Find where the given text appears and provide that cell's center as [x, y] coordinate. 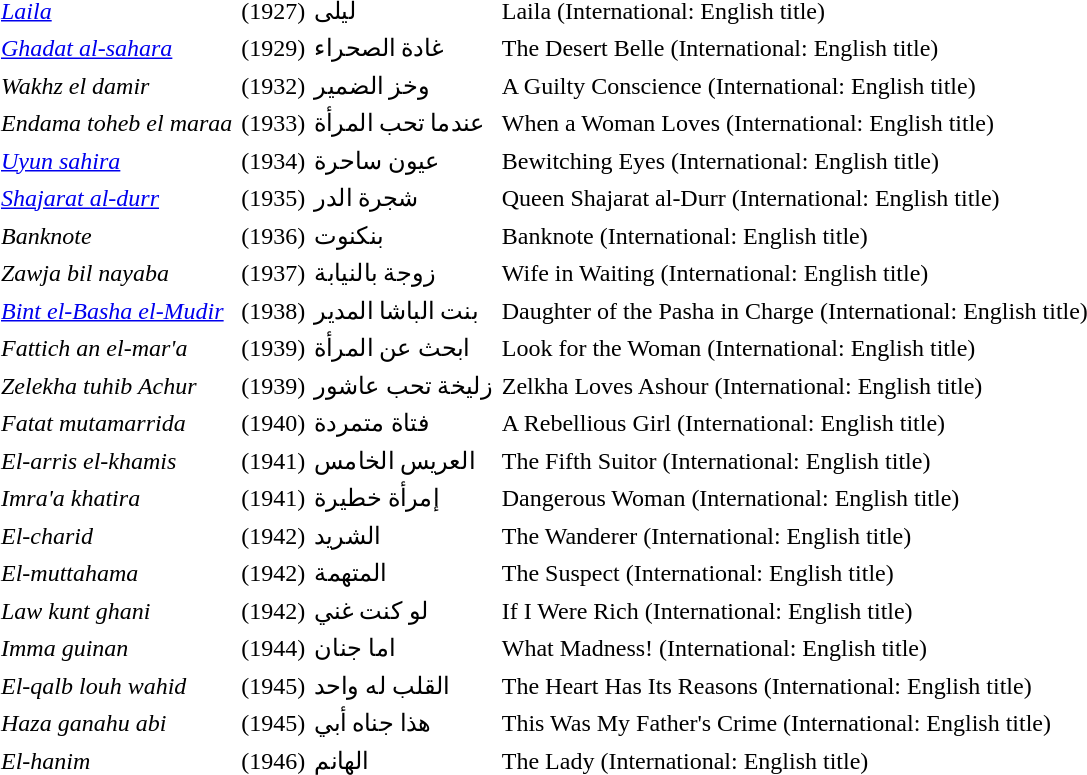
(1932) [273, 85]
(1937) [273, 273]
هذا جناه أبي [403, 723]
زليخة تحب عاشور [403, 385]
(1940) [273, 423]
إمرأة خطيرة [403, 497]
(1944) [273, 647]
غادة الصحراء [403, 47]
اما جنان [403, 647]
العريس الخامس [403, 460]
بنكنوت [403, 235]
شجرة الدر [403, 197]
الشريد [403, 535]
زوجة بالنيابة [403, 273]
وخز الضمير [403, 85]
فتاة متمردة [403, 423]
(1936) [273, 235]
ابحث عن المرأة [403, 347]
بنت الباشا المدير [403, 310]
(1938) [273, 310]
(1929) [273, 47]
عيون ساحرة [403, 160]
لو كنت غني [403, 610]
المتهمة [403, 573]
عندما تحب المرأة [403, 123]
القلب له واحد [403, 685]
(1935) [273, 197]
(1934) [273, 160]
(1933) [273, 123]
